Capture the cell that displays the provided text and extract its [X, Y] central coordinate. 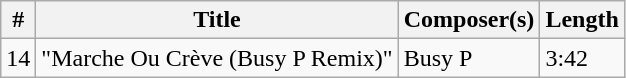
3:42 [582, 58]
14 [18, 58]
Composer(s) [469, 20]
Length [582, 20]
Busy P [469, 58]
# [18, 20]
"Marche Ou Crève (Busy P Remix)" [217, 58]
Title [217, 20]
